Provide the [X, Y] coordinate of the cell's center where the given text is located.  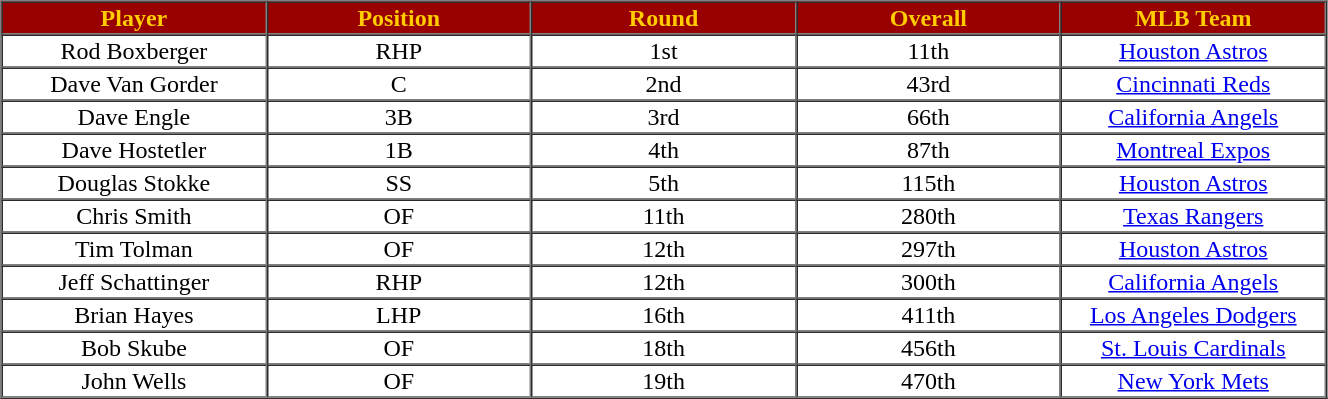
LHP [398, 314]
John Wells [134, 380]
280th [928, 216]
New York Mets [1194, 380]
3rd [664, 116]
Rod Boxberger [134, 50]
87th [928, 150]
43rd [928, 84]
C [398, 84]
456th [928, 348]
115th [928, 182]
1B [398, 150]
MLB Team [1194, 18]
Overall [928, 18]
411th [928, 314]
Dave Van Gorder [134, 84]
Dave Hostetler [134, 150]
470th [928, 380]
Los Angeles Dodgers [1194, 314]
4th [664, 150]
SS [398, 182]
Cincinnati Reds [1194, 84]
Bob Skube [134, 348]
Position [398, 18]
Montreal Expos [1194, 150]
Dave Engle [134, 116]
297th [928, 248]
300th [928, 282]
Jeff Schattinger [134, 282]
Texas Rangers [1194, 216]
Chris Smith [134, 216]
66th [928, 116]
St. Louis Cardinals [1194, 348]
5th [664, 182]
Round [664, 18]
2nd [664, 84]
16th [664, 314]
Player [134, 18]
18th [664, 348]
Douglas Stokke [134, 182]
Brian Hayes [134, 314]
19th [664, 380]
1st [664, 50]
3B [398, 116]
Tim Tolman [134, 248]
